Extract the (x, y) coordinate from the center of the cell holding the provided text.  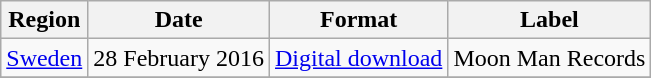
Digital download (359, 58)
28 February 2016 (179, 58)
Region (44, 20)
Sweden (44, 58)
Format (359, 20)
Label (550, 20)
Date (179, 20)
Moon Man Records (550, 58)
